Capture the cell that displays the provided text and extract its (x, y) central coordinate. 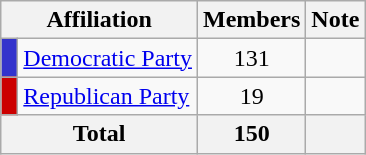
Affiliation (100, 20)
Members (251, 20)
Total (100, 134)
Republican Party (108, 96)
19 (251, 96)
Democratic Party (108, 58)
131 (251, 58)
Note (336, 20)
150 (251, 134)
